Find where the given text appears and provide that cell's center as [X, Y] coordinate. 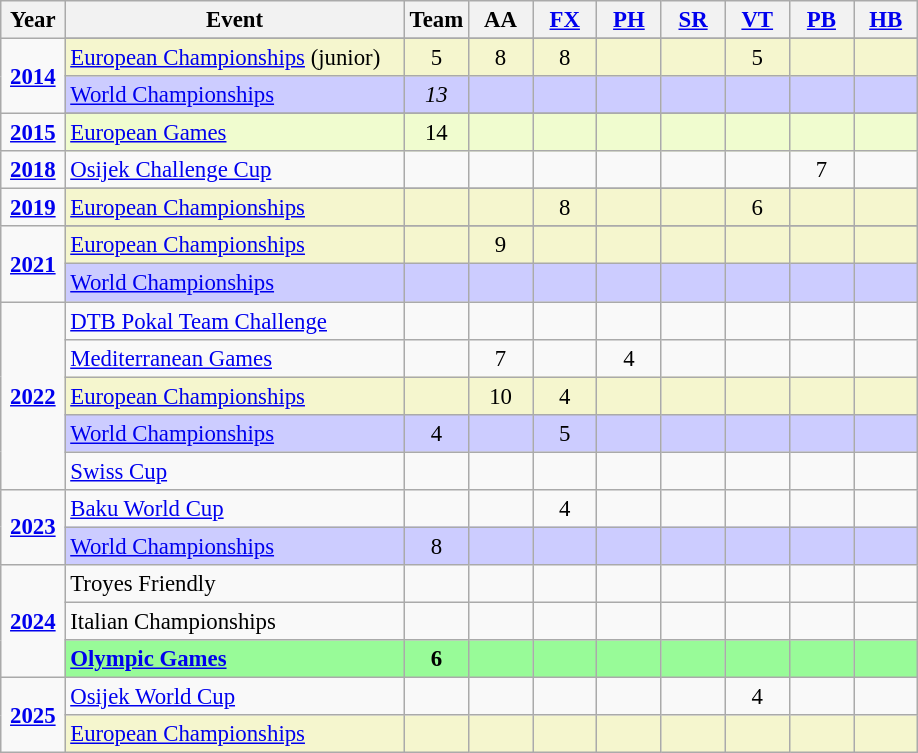
Troyes Friendly [234, 584]
DTB Pokal Team Challenge [234, 321]
FX [565, 20]
14 [436, 133]
Year [33, 20]
2022 [33, 396]
2019 [33, 208]
AA [500, 20]
HB [886, 20]
European Games [234, 133]
SR [693, 20]
2018 [33, 170]
PH [629, 20]
Baku World Cup [234, 509]
2023 [33, 528]
Team [436, 20]
PB [821, 20]
2014 [33, 76]
2024 [33, 622]
Italian Championships [234, 621]
2021 [33, 264]
Osijek World Cup [234, 697]
VT [757, 20]
10 [500, 396]
European Championships (junior) [234, 58]
9 [500, 245]
Event [234, 20]
2025 [33, 716]
Swiss Cup [234, 471]
Osijek Challenge Cup [234, 170]
13 [436, 95]
2015 [33, 133]
Olympic Games [234, 659]
Mediterranean Games [234, 358]
